Pinpoint the cell where the given text exists, returning its [x, y] midpoint coordinate. 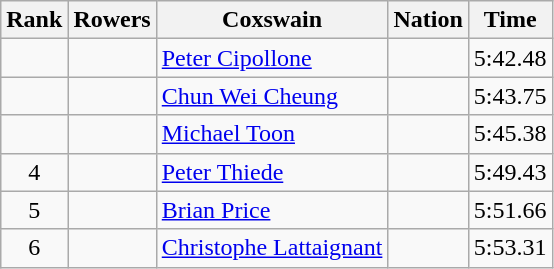
Chun Wei Cheung [272, 96]
Michael Toon [272, 134]
5:49.43 [510, 172]
Peter Thiede [272, 172]
Christophe Lattaignant [272, 248]
Coxswain [272, 20]
6 [34, 248]
Rowers [112, 20]
5:43.75 [510, 96]
5:42.48 [510, 58]
Brian Price [272, 210]
Rank [34, 20]
Peter Cipollone [272, 58]
5:51.66 [510, 210]
Time [510, 20]
Nation [428, 20]
5:45.38 [510, 134]
5:53.31 [510, 248]
5 [34, 210]
4 [34, 172]
